Determine the [X, Y] coordinate at the center of the cell enclosing the given text.  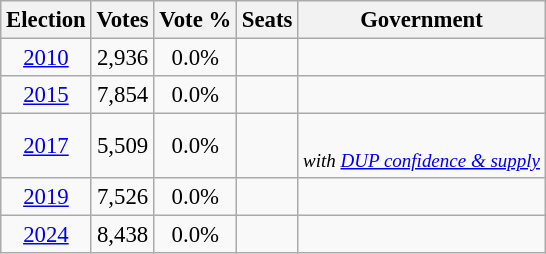
Seats [268, 20]
with DUP confidence & supply [422, 146]
2019 [46, 197]
2015 [46, 95]
2010 [46, 58]
5,509 [122, 146]
Election [46, 20]
2024 [46, 235]
7,854 [122, 95]
Vote % [196, 20]
2,936 [122, 58]
Government [422, 20]
7,526 [122, 197]
Votes [122, 20]
8,438 [122, 235]
2017 [46, 146]
